Search for the cell housing the specified text and yield its (X, Y) center coordinate. 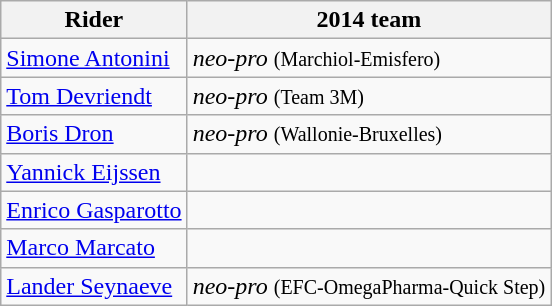
Yannick Eijssen (94, 172)
neo-pro (Marchiol-Emisfero) (369, 58)
neo-pro (Wallonie-Bruxelles) (369, 134)
2014 team (369, 20)
Marco Marcato (94, 248)
Enrico Gasparotto (94, 210)
Lander Seynaeve (94, 286)
neo-pro (EFC-OmegaPharma-Quick Step) (369, 286)
Tom Devriendt (94, 96)
Simone Antonini (94, 58)
Rider (94, 20)
Boris Dron (94, 134)
neo-pro (Team 3M) (369, 96)
